Pinpoint the cell where the given text exists, returning its [x, y] midpoint coordinate. 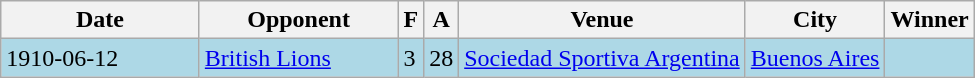
Sociedad Sportiva Argentina [602, 58]
Venue [602, 20]
1910-06-12 [100, 58]
Date [100, 20]
Buenos Aires [815, 58]
Winner [930, 20]
3 [411, 58]
City [815, 20]
28 [442, 58]
F [411, 20]
British Lions [298, 58]
Opponent [298, 20]
A [442, 20]
